Pinpoint the cell where the given text exists, returning its [X, Y] midpoint coordinate. 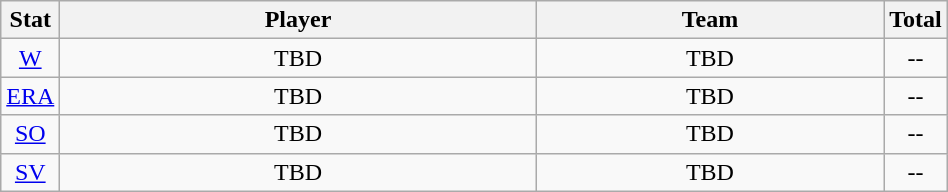
Team [710, 20]
Total [916, 20]
Player [298, 20]
Stat [30, 20]
W [30, 58]
ERA [30, 96]
SO [30, 134]
SV [30, 172]
